Scan for the cell matching the given text and deliver its [x, y] coordinate at center. 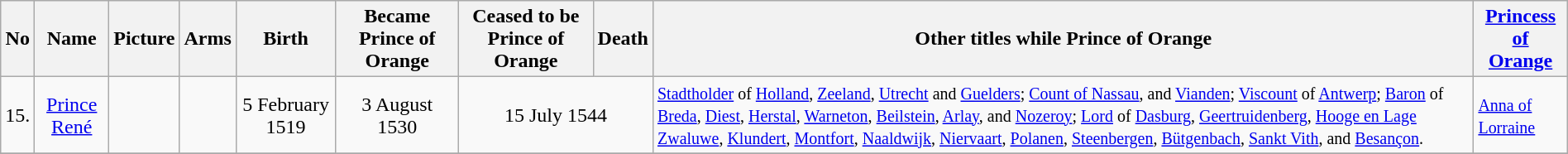
Arms [208, 39]
Anna of Lorraine [1520, 115]
Birth [286, 39]
Ceased to be Prince of Orange [526, 39]
Name [72, 39]
3 August 1530 [397, 115]
5 February 1519 [286, 115]
15 July 1544 [556, 115]
Other titles while Prince of Orange [1063, 39]
PrincessofOrange [1520, 39]
Death [623, 39]
No [18, 39]
Prince René [72, 115]
Became Prince of Orange [397, 39]
15. [18, 115]
Picture [144, 39]
